Detect which cell encompasses the target text, then output its (x, y) center coordinate. 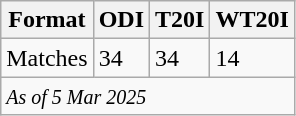
Matches (47, 58)
ODI (121, 20)
Format (47, 20)
T20I (180, 20)
14 (252, 58)
WT20I (252, 20)
As of 5 Mar 2025 (148, 96)
